Extract the (x, y) coordinate from the center of the cell holding the provided text.  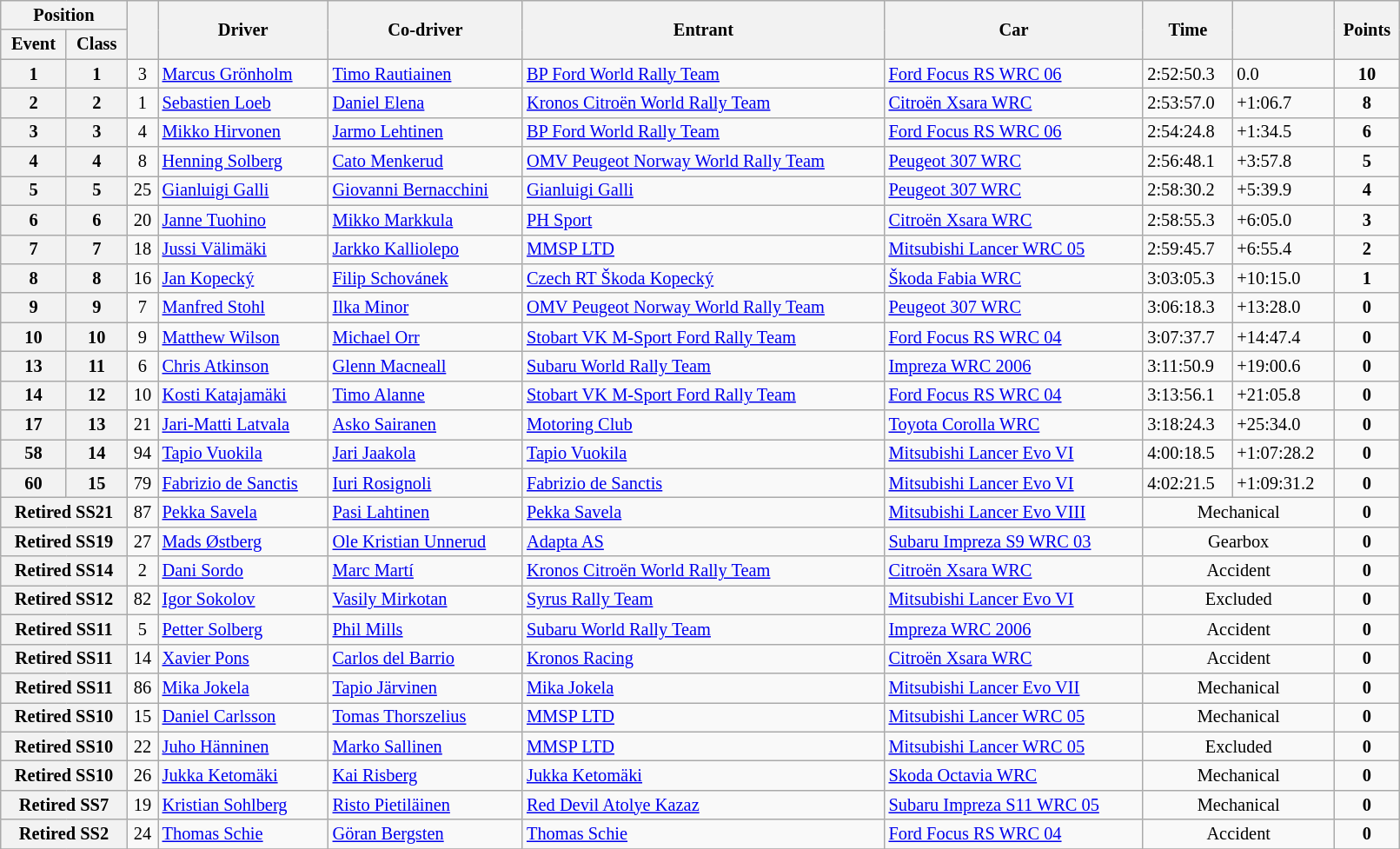
Pasi Lahtinen (426, 512)
Glenn Macneall (426, 366)
Skoda Octavia WRC (1014, 775)
Retired SS21 (64, 512)
Retired SS7 (64, 805)
3:18:24.3 (1187, 425)
3:03:05.3 (1187, 278)
Motoring Club (704, 425)
Mikko Markkula (426, 220)
Jari-Matti Latvala (243, 425)
Henning Solberg (243, 162)
Czech RT Škoda Kopecký (704, 278)
Jussi Välimäki (243, 249)
86 (143, 687)
Driver (243, 30)
Syrus Rally Team (704, 600)
Vasily Mirkotan (426, 600)
2:59:45.7 (1187, 249)
Mitsubishi Lancer Evo VII (1014, 687)
94 (143, 454)
+25:34.0 (1283, 425)
Gearbox (1238, 541)
87 (143, 512)
Manfred Stohl (243, 308)
27 (143, 541)
Xavier Pons (243, 659)
Kristian Sohlberg (243, 805)
+1:09:31.2 (1283, 483)
+3:57.8 (1283, 162)
+13:28.0 (1283, 308)
60 (34, 483)
16 (143, 278)
4:00:18.5 (1187, 454)
Ole Kristian Unnerud (426, 541)
3:07:37.7 (1187, 337)
Sebastien Loeb (243, 103)
Timo Rautiainen (426, 74)
Mikko Hirvonen (243, 132)
Jarmo Lehtinen (426, 132)
+1:07:28.2 (1283, 454)
Kai Risberg (426, 775)
Göran Bergsten (426, 834)
Carlos del Barrio (426, 659)
24 (143, 834)
+6:05.0 (1283, 220)
12 (96, 395)
Škoda Fabia WRC (1014, 278)
2:52:50.3 (1187, 74)
Entrant (704, 30)
Kronos Racing (704, 659)
Igor Sokolov (243, 600)
Time (1187, 30)
11 (96, 366)
Michael Orr (426, 337)
2:58:55.3 (1187, 220)
Position (64, 15)
2:56:48.1 (1187, 162)
Phil Mills (426, 629)
+21:05.8 (1283, 395)
Tomas Thorszelius (426, 717)
Red Devil Atolye Kazaz (704, 805)
19 (143, 805)
Juho Hänninen (243, 746)
0.0 (1283, 74)
Daniel Carlsson (243, 717)
Janne Tuohino (243, 220)
Dani Sordo (243, 571)
26 (143, 775)
PH Sport (704, 220)
4:02:21.5 (1187, 483)
Cato Menkerud (426, 162)
Points (1367, 30)
82 (143, 600)
17 (34, 425)
Iuri Rosignoli (426, 483)
25 (143, 190)
Marcus Grönholm (243, 74)
Marc Martí (426, 571)
Mads Østberg (243, 541)
Retired SS19 (64, 541)
+5:39.9 (1283, 190)
20 (143, 220)
+1:34.5 (1283, 132)
Subaru Impreza S9 WRC 03 (1014, 541)
Kosti Katajamäki (243, 395)
+10:15.0 (1283, 278)
+6:55.4 (1283, 249)
Co-driver (426, 30)
3:06:18.3 (1187, 308)
Matthew Wilson (243, 337)
2:53:57.0 (1187, 103)
Toyota Corolla WRC (1014, 425)
Adapta AS (704, 541)
Petter Solberg (243, 629)
Giovanni Bernacchini (426, 190)
2:58:30.2 (1187, 190)
Mitsubishi Lancer Evo VIII (1014, 512)
22 (143, 746)
Marko Sallinen (426, 746)
Jari Jaakola (426, 454)
Risto Pietiläinen (426, 805)
Retired SS14 (64, 571)
Asko Sairanen (426, 425)
21 (143, 425)
Retired SS12 (64, 600)
Subaru Impreza S11 WRC 05 (1014, 805)
Jan Kopecký (243, 278)
Tapio Järvinen (426, 687)
Car (1014, 30)
Event (34, 44)
+19:00.6 (1283, 366)
Filip Schovánek (426, 278)
+1:06.7 (1283, 103)
Ilka Minor (426, 308)
2:54:24.8 (1187, 132)
58 (34, 454)
Retired SS2 (64, 834)
Timo Alanne (426, 395)
Class (96, 44)
79 (143, 483)
3:11:50.9 (1187, 366)
Daniel Elena (426, 103)
3:13:56.1 (1187, 395)
Jarkko Kalliolepo (426, 249)
18 (143, 249)
Chris Atkinson (243, 366)
+14:47.4 (1283, 337)
